Capture the cell that displays the provided text and extract its (x, y) central coordinate. 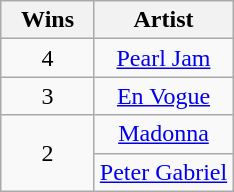
En Vogue (163, 96)
Wins (48, 20)
Artist (163, 20)
Madonna (163, 134)
2 (48, 153)
Peter Gabriel (163, 172)
3 (48, 96)
Pearl Jam (163, 58)
4 (48, 58)
